Output the (x, y) coordinate of the center of the cell containing the given text.  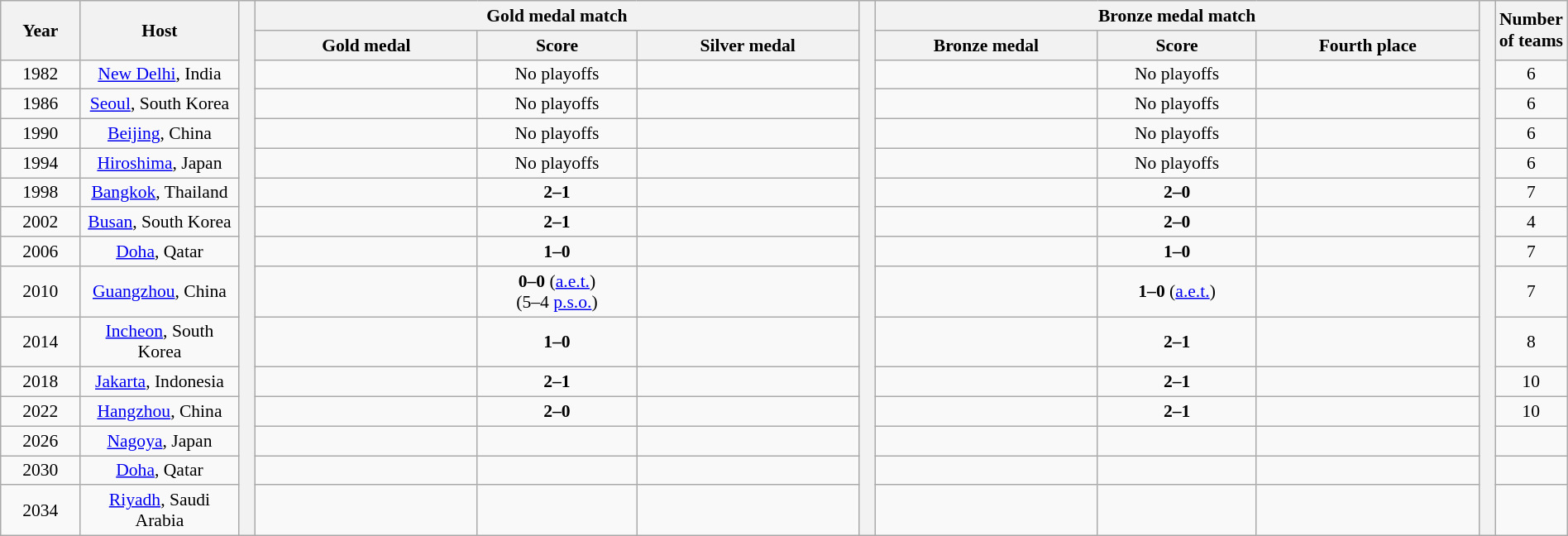
2018 (41, 382)
Bronze medal match (1177, 16)
2030 (41, 471)
Guangzhou, China (160, 291)
0–0 (a.e.t.)(5–4 p.s.o.) (557, 291)
Busan, South Korea (160, 223)
Fourth place (1368, 45)
1–0 (a.e.t.) (1177, 291)
Number of teams (1532, 30)
Jakarta, Indonesia (160, 382)
Gold medal (366, 45)
2034 (41, 511)
2006 (41, 251)
1982 (41, 74)
New Delhi, India (160, 74)
Seoul, South Korea (160, 104)
2010 (41, 291)
Incheon, South Korea (160, 342)
Hiroshima, Japan (160, 163)
2014 (41, 342)
1994 (41, 163)
Bronze medal (986, 45)
8 (1532, 342)
1986 (41, 104)
4 (1532, 223)
1990 (41, 134)
Bangkok, Thailand (160, 193)
Nagoya, Japan (160, 441)
Silver medal (748, 45)
2022 (41, 412)
Gold medal match (557, 16)
Hangzhou, China (160, 412)
2026 (41, 441)
2002 (41, 223)
Riyadh, Saudi Arabia (160, 511)
Beijing, China (160, 134)
Year (41, 30)
1998 (41, 193)
Host (160, 30)
